Determine the (x, y) coordinate at the center of the cell enclosing the given text.  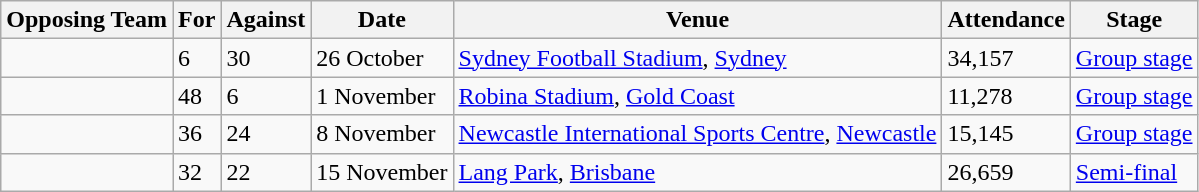
34,157 (1006, 58)
Stage (1134, 20)
Newcastle International Sports Centre, Newcastle (698, 134)
48 (197, 96)
Semi-final (1134, 172)
32 (197, 172)
Date (382, 20)
22 (266, 172)
24 (266, 134)
15 November (382, 172)
Robina Stadium, Gold Coast (698, 96)
26 October (382, 58)
Against (266, 20)
Attendance (1006, 20)
30 (266, 58)
Lang Park, Brisbane (698, 172)
Sydney Football Stadium, Sydney (698, 58)
Venue (698, 20)
8 November (382, 134)
11,278 (1006, 96)
15,145 (1006, 134)
For (197, 20)
1 November (382, 96)
36 (197, 134)
Opposing Team (87, 20)
26,659 (1006, 172)
